Find where the given text appears and provide that cell's center as (x, y) coordinate. 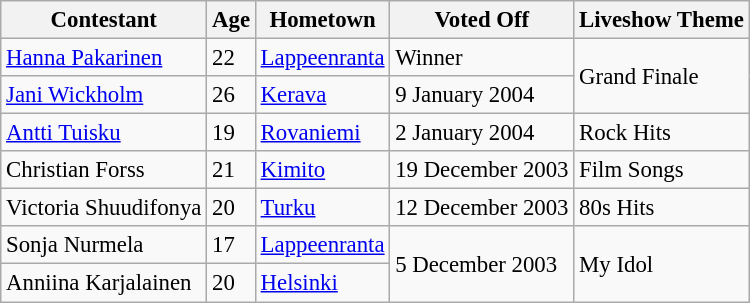
Sonja Nurmela (104, 245)
Christian Forss (104, 170)
Rovaniemi (322, 133)
Winner (482, 58)
21 (232, 170)
Anniina Karjalainen (104, 283)
Helsinki (322, 283)
9 January 2004 (482, 95)
Voted Off (482, 20)
22 (232, 58)
Antti Tuisku (104, 133)
80s Hits (662, 208)
My Idol (662, 264)
17 (232, 245)
12 December 2003 (482, 208)
Grand Finale (662, 76)
Liveshow Theme (662, 20)
Film Songs (662, 170)
Turku (322, 208)
Victoria Shuudifonya (104, 208)
Kerava (322, 95)
5 December 2003 (482, 264)
Contestant (104, 20)
Rock Hits (662, 133)
19 December 2003 (482, 170)
26 (232, 95)
Age (232, 20)
2 January 2004 (482, 133)
19 (232, 133)
Kimito (322, 170)
Jani Wickholm (104, 95)
Hometown (322, 20)
Hanna Pakarinen (104, 58)
